Provide the [x, y] coordinate of the cell's center where the given text is located.  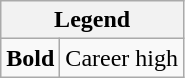
Career high [122, 58]
Bold [30, 58]
Legend [92, 20]
